Find where the given text appears and provide that cell's center as (x, y) coordinate. 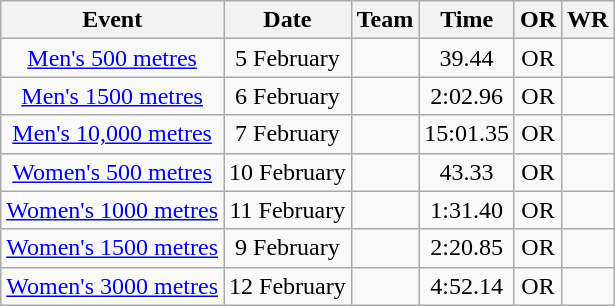
43.33 (467, 172)
10 February (288, 172)
5 February (288, 58)
12 February (288, 286)
9 February (288, 248)
Women's 1000 metres (112, 210)
Women's 1500 metres (112, 248)
Date (288, 20)
Time (467, 20)
15:01.35 (467, 134)
Team (385, 20)
Women's 500 metres (112, 172)
7 February (288, 134)
2:02.96 (467, 96)
6 February (288, 96)
1:31.40 (467, 210)
11 February (288, 210)
Men's 1500 metres (112, 96)
Event (112, 20)
Women's 3000 metres (112, 286)
4:52.14 (467, 286)
Men's 500 metres (112, 58)
WR (588, 20)
2:20.85 (467, 248)
39.44 (467, 58)
Men's 10,000 metres (112, 134)
